Determine the [x, y] coordinate at the center of the cell enclosing the given text.  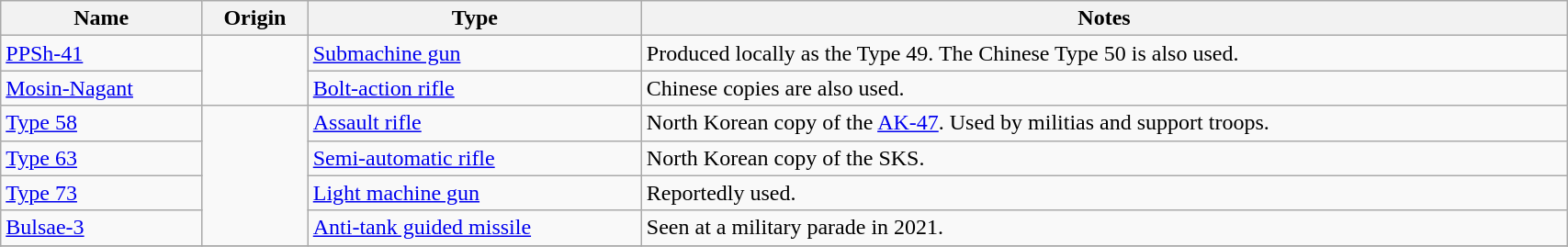
Semi-automatic rifle [474, 158]
Type 73 [101, 193]
Type 63 [101, 158]
Mosin-Nagant [101, 88]
Light machine gun [474, 193]
Bulsae-3 [101, 228]
Reportedly used. [1104, 193]
Seen at a military parade in 2021. [1104, 228]
Submachine gun [474, 53]
Chinese copies are also used. [1104, 88]
Assault rifle [474, 123]
Origin [255, 18]
Anti-tank guided missile [474, 228]
Bolt-action rifle [474, 88]
Type [474, 18]
North Korean copy of the SKS. [1104, 158]
Notes [1104, 18]
Name [101, 18]
Produced locally as the Type 49. The Chinese Type 50 is also used. [1104, 53]
North Korean copy of the AK-47. Used by militias and support troops. [1104, 123]
PPSh-41 [101, 53]
Type 58 [101, 123]
